Scan for the cell matching the given text and deliver its (x, y) coordinate at center. 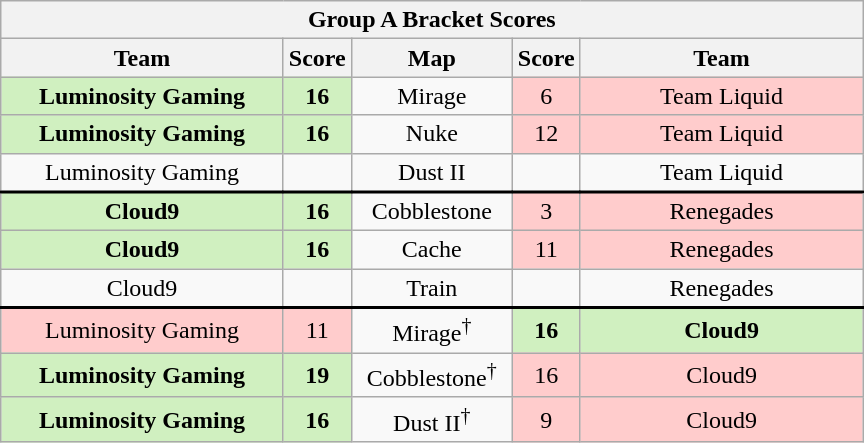
Group A Bracket Scores (432, 20)
12 (546, 134)
Cobblestone (432, 212)
Dust II† (432, 420)
Cache (432, 250)
Cobblestone† (432, 376)
Dust II (432, 172)
Nuke (432, 134)
9 (546, 420)
Mirage† (432, 330)
Map (432, 58)
Train (432, 288)
6 (546, 96)
Mirage (432, 96)
19 (317, 376)
3 (546, 212)
